Search for the cell housing the specified text and yield its [x, y] center coordinate. 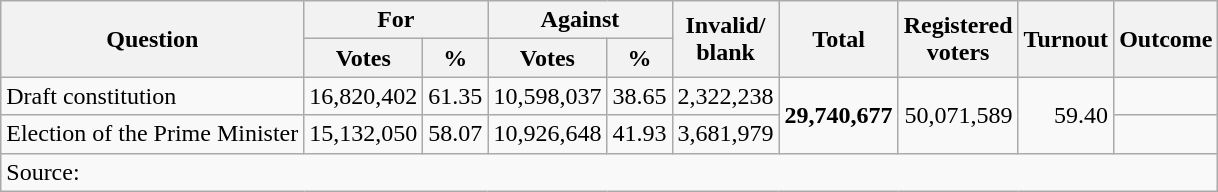
Registeredvoters [958, 39]
59.40 [1066, 115]
Source: [610, 172]
Turnout [1066, 39]
29,740,677 [838, 115]
10,926,648 [548, 134]
Total [838, 39]
Draft constitution [152, 96]
Election of the Prime Minister [152, 134]
38.65 [640, 96]
3,681,979 [726, 134]
Invalid/blank [726, 39]
Outcome [1166, 39]
15,132,050 [364, 134]
16,820,402 [364, 96]
For [396, 20]
41.93 [640, 134]
2,322,238 [726, 96]
Against [580, 20]
Question [152, 39]
10,598,037 [548, 96]
61.35 [456, 96]
50,071,589 [958, 115]
58.07 [456, 134]
